Return the (X, Y) coordinate for the center point of the cell that contains the specified text.  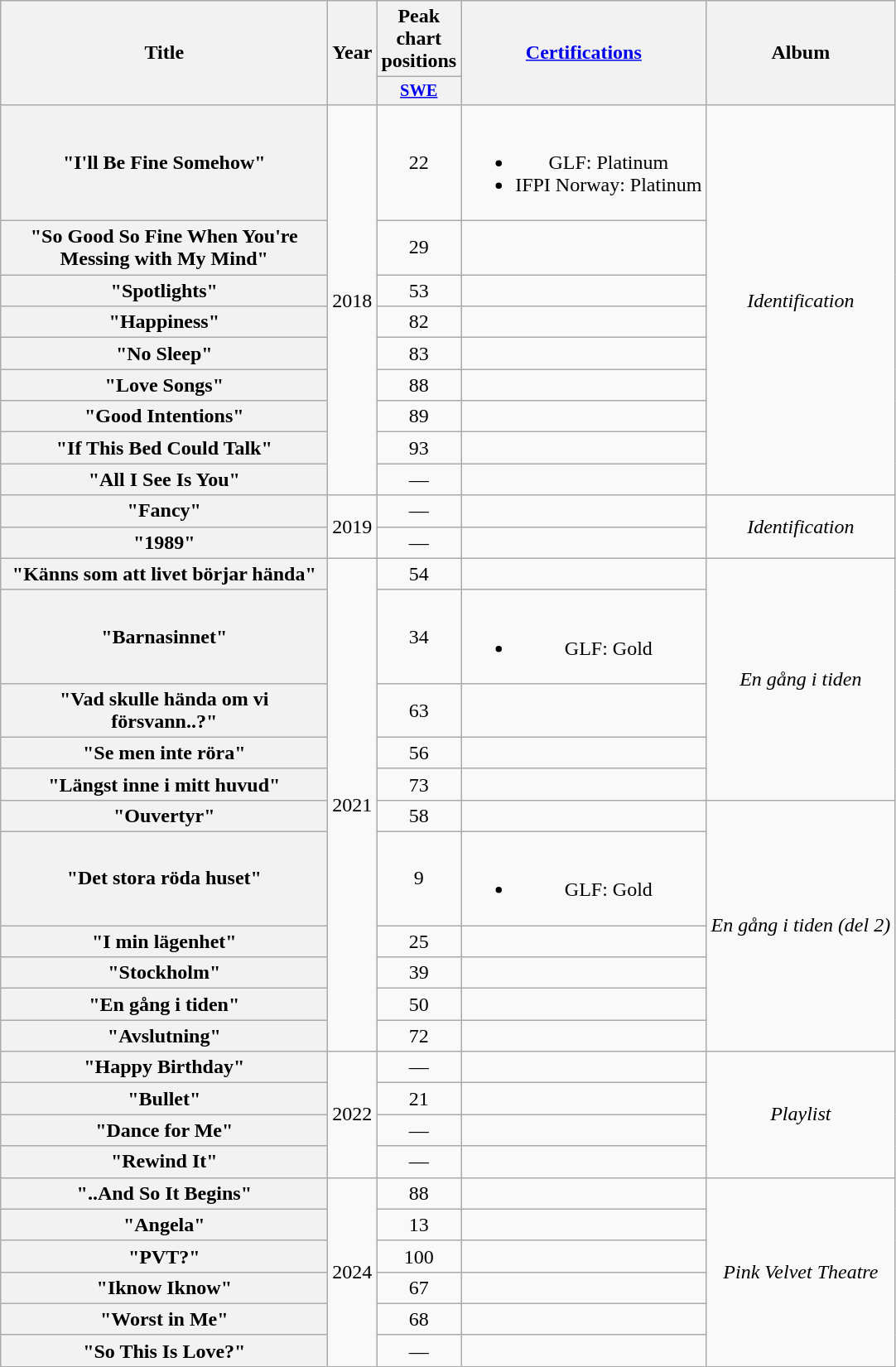
2019 (353, 527)
"..And So It Begins" (164, 1193)
En gång i tiden (801, 679)
39 (419, 973)
25 (419, 941)
"If This Bed Could Talk" (164, 448)
"Love Songs" (164, 385)
"Fancy" (164, 511)
Title (164, 53)
22 (419, 162)
"Ouvertyr" (164, 816)
"Angela" (164, 1225)
GLF: PlatinumIFPI Norway: Platinum (584, 162)
"Worst in Me" (164, 1319)
"Se men inte röra" (164, 753)
Peak chart positions (419, 39)
82 (419, 322)
"Good Intentions" (164, 416)
"Happy Birthday" (164, 1067)
58 (419, 816)
100 (419, 1256)
"Känns som att livet börjar hända" (164, 574)
50 (419, 1004)
93 (419, 448)
"Barnasinnet" (164, 636)
2021 (353, 805)
89 (419, 416)
"Vad skulle hända om vi försvann..?" (164, 710)
"So Good So Fine When You're Messing with My Mind" (164, 248)
"Rewind It" (164, 1162)
Album (801, 53)
"Dance for Me" (164, 1130)
21 (419, 1099)
34 (419, 636)
"No Sleep" (164, 354)
"So This Is Love?" (164, 1350)
"Längst inne i mitt huvud" (164, 784)
"All I See Is You" (164, 479)
2018 (353, 300)
Certifications (584, 53)
68 (419, 1319)
"En gång i tiden" (164, 1004)
Pink Velvet Theatre (801, 1272)
2022 (353, 1114)
"Avslutning" (164, 1036)
En gång i tiden (del 2) (801, 926)
"PVT?" (164, 1256)
56 (419, 753)
2024 (353, 1272)
Playlist (801, 1114)
SWE (419, 91)
Year (353, 53)
83 (419, 354)
67 (419, 1288)
"I min lägenhet" (164, 941)
29 (419, 248)
"1989" (164, 542)
"Iknow Iknow" (164, 1288)
"Stockholm" (164, 973)
63 (419, 710)
72 (419, 1036)
"Happiness" (164, 322)
9 (419, 879)
13 (419, 1225)
54 (419, 574)
53 (419, 291)
73 (419, 784)
"I'll Be Fine Somehow" (164, 162)
"Spotlights" (164, 291)
"Det stora röda huset" (164, 879)
"Bullet" (164, 1099)
